Determine the (x, y) coordinate at the center of the cell enclosing the given text.  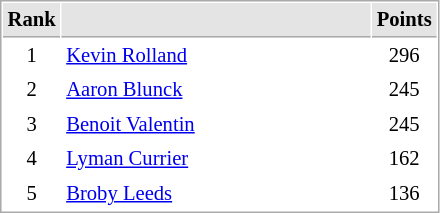
Rank (32, 20)
Benoit Valentin (216, 124)
162 (404, 158)
296 (404, 56)
Lyman Currier (216, 158)
136 (404, 194)
2 (32, 90)
4 (32, 158)
5 (32, 194)
Kevin Rolland (216, 56)
Broby Leeds (216, 194)
Aaron Blunck (216, 90)
1 (32, 56)
Points (404, 20)
3 (32, 124)
